Locate the cell with the specified text and output its (X, Y) center coordinate. 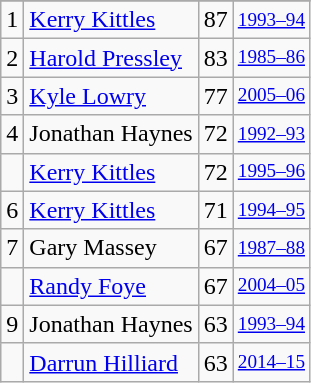
83 (216, 58)
1995–96 (271, 172)
Gary Massey (111, 248)
87 (216, 20)
1987–88 (271, 248)
1985–86 (271, 58)
2004–05 (271, 286)
1994–95 (271, 210)
9 (12, 324)
Darrun Hilliard (111, 362)
7 (12, 248)
Harold Pressley (111, 58)
2005–06 (271, 96)
71 (216, 210)
2014–15 (271, 362)
1992–93 (271, 134)
1 (12, 20)
4 (12, 134)
3 (12, 96)
77 (216, 96)
2 (12, 58)
Kyle Lowry (111, 96)
Randy Foye (111, 286)
6 (12, 210)
